Determine the [x, y] coordinate at the center of the cell enclosing the given text.  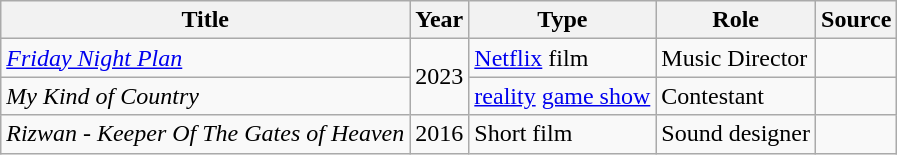
2023 [440, 77]
Sound designer [736, 134]
Contestant [736, 96]
Music Director [736, 58]
Rizwan - Keeper Of The Gates of Heaven [206, 134]
Netflix film [562, 58]
Friday Night Plan [206, 58]
Short film [562, 134]
Type [562, 20]
reality game show [562, 96]
My Kind of Country [206, 96]
2016 [440, 134]
Year [440, 20]
Role [736, 20]
Title [206, 20]
Source [856, 20]
